Capture the cell that displays the provided text and extract its (x, y) central coordinate. 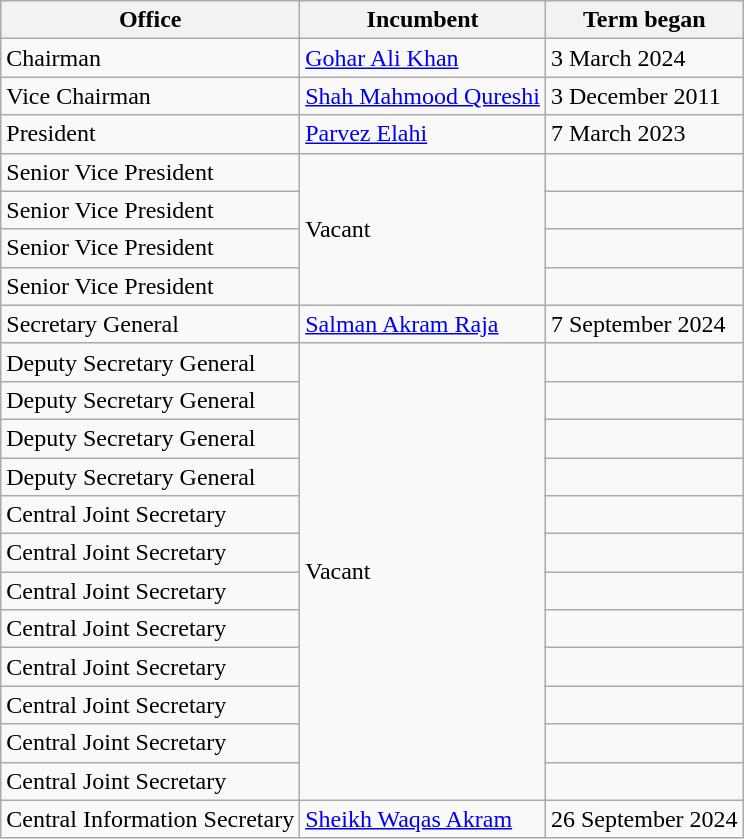
7 March 2023 (644, 134)
7 September 2024 (644, 324)
Shah Mahmood Qureshi (423, 96)
Office (150, 20)
Gohar Ali Khan (423, 58)
Parvez Elahi (423, 134)
Chairman (150, 58)
Sheikh Waqas Akram (423, 819)
3 March 2024 (644, 58)
26 September 2024 (644, 819)
Term began (644, 20)
Incumbent (423, 20)
President (150, 134)
3 December 2011 (644, 96)
Salman Akram Raja (423, 324)
Central Information Secretary (150, 819)
Vice Chairman (150, 96)
Secretary General (150, 324)
